From the cell containing the given text, extract its center point as [x, y] coordinate. 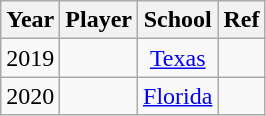
2020 [30, 96]
Year [30, 20]
School [178, 20]
Player [99, 20]
Ref [242, 20]
Florida [178, 96]
2019 [30, 58]
Texas [178, 58]
